Detect which cell encompasses the target text, then output its (x, y) center coordinate. 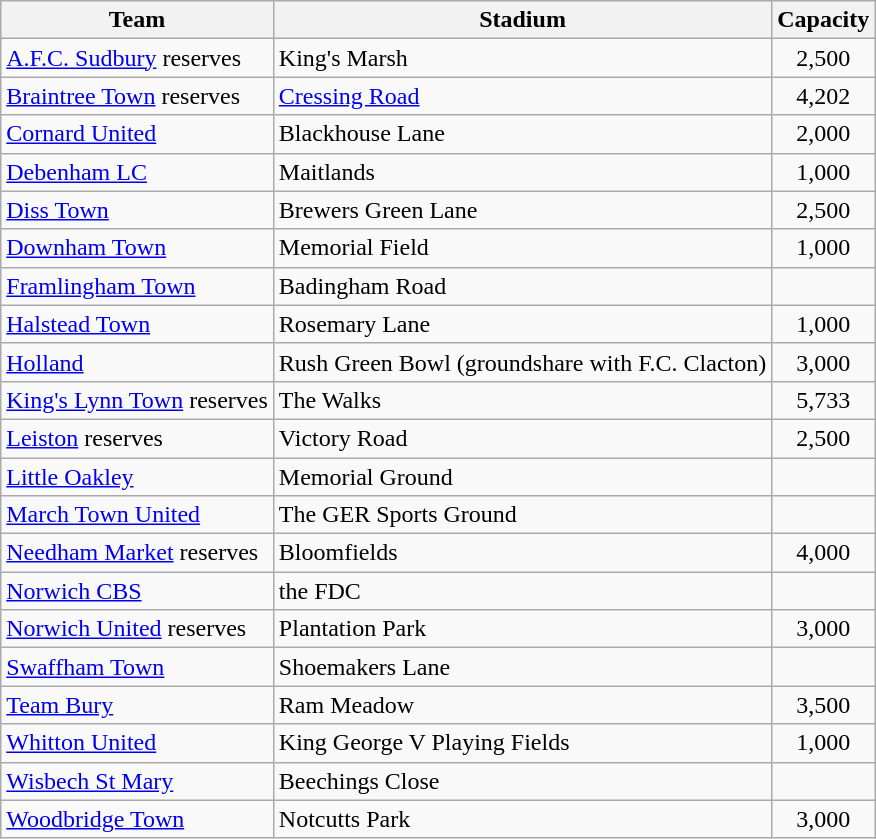
Maitlands (522, 172)
Notcutts Park (522, 819)
Rush Green Bowl (groundshare with F.C. Clacton) (522, 362)
Brewers Green Lane (522, 210)
King's Lynn Town reserves (138, 400)
4,202 (824, 96)
Woodbridge Town (138, 819)
Memorial Ground (522, 477)
Holland (138, 362)
2,000 (824, 134)
Rosemary Lane (522, 324)
Leiston reserves (138, 438)
Cressing Road (522, 96)
4,000 (824, 553)
Wisbech St Mary (138, 781)
March Town United (138, 515)
5,733 (824, 400)
Ram Meadow (522, 705)
Stadium (522, 20)
the FDC (522, 591)
Little Oakley (138, 477)
Memorial Field (522, 248)
Whitton United (138, 743)
A.F.C. Sudbury reserves (138, 58)
The Walks (522, 400)
The GER Sports Ground (522, 515)
Shoemakers Lane (522, 667)
Norwich United reserves (138, 629)
Beechings Close (522, 781)
Framlingham Town (138, 286)
King's Marsh (522, 58)
Team Bury (138, 705)
Capacity (824, 20)
Badingham Road (522, 286)
Cornard United (138, 134)
Diss Town (138, 210)
Downham Town (138, 248)
Swaffham Town (138, 667)
Team (138, 20)
Blackhouse Lane (522, 134)
Norwich CBS (138, 591)
Halstead Town (138, 324)
Debenham LC (138, 172)
Plantation Park (522, 629)
Bloomfields (522, 553)
Braintree Town reserves (138, 96)
Needham Market reserves (138, 553)
King George V Playing Fields (522, 743)
Victory Road (522, 438)
3,500 (824, 705)
